Extract the [X, Y] coordinate from the center of the cell holding the provided text.  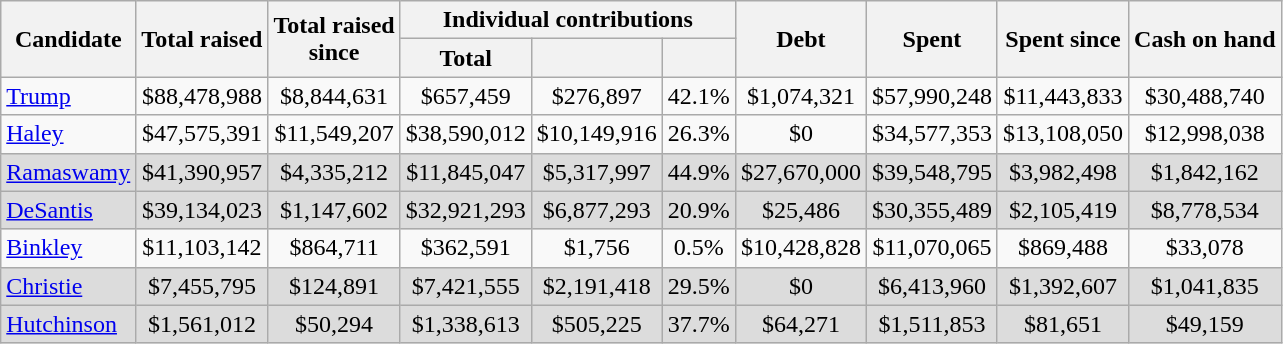
Candidate [68, 39]
Total raised [202, 39]
$4,335,212 [334, 172]
Total raisedsince [334, 39]
$864,711 [334, 248]
$1,041,835 [1205, 286]
$124,891 [334, 286]
20.9% [698, 210]
Spent [932, 39]
$25,486 [800, 210]
$47,575,391 [202, 134]
$362,591 [466, 248]
Haley [68, 134]
Hutchinson [68, 324]
$88,478,988 [202, 96]
Ramaswamy [68, 172]
DeSantis [68, 210]
44.9% [698, 172]
$11,549,207 [334, 134]
$505,225 [596, 324]
$39,548,795 [932, 172]
Spent since [1062, 39]
$38,590,012 [466, 134]
$1,338,613 [466, 324]
Binkley [68, 248]
$1,392,607 [1062, 286]
$7,455,795 [202, 286]
$39,134,023 [202, 210]
$1,756 [596, 248]
$11,103,142 [202, 248]
$2,105,419 [1062, 210]
Debt [800, 39]
$33,078 [1205, 248]
$30,488,740 [1205, 96]
$50,294 [334, 324]
$64,271 [800, 324]
$49,159 [1205, 324]
$11,443,833 [1062, 96]
26.3% [698, 134]
$57,990,248 [932, 96]
$1,842,162 [1205, 172]
$2,191,418 [596, 286]
$27,670,000 [800, 172]
$1,147,602 [334, 210]
29.5% [698, 286]
$1,074,321 [800, 96]
Individual contributions [568, 20]
$81,651 [1062, 324]
0.5% [698, 248]
Cash on hand [1205, 39]
$657,459 [466, 96]
Trump [68, 96]
$34,577,353 [932, 134]
$13,108,050 [1062, 134]
$7,421,555 [466, 286]
$32,921,293 [466, 210]
37.7% [698, 324]
$6,413,960 [932, 286]
Total [466, 58]
$1,511,853 [932, 324]
$11,070,065 [932, 248]
$12,998,038 [1205, 134]
$3,982,498 [1062, 172]
$276,897 [596, 96]
$11,845,047 [466, 172]
$6,877,293 [596, 210]
$8,778,534 [1205, 210]
$10,149,916 [596, 134]
$8,844,631 [334, 96]
$869,488 [1062, 248]
$5,317,997 [596, 172]
$10,428,828 [800, 248]
$30,355,489 [932, 210]
$41,390,957 [202, 172]
$1,561,012 [202, 324]
Christie [68, 286]
42.1% [698, 96]
